Return the (x, y) coordinate for the center point of the cell that contains the specified text.  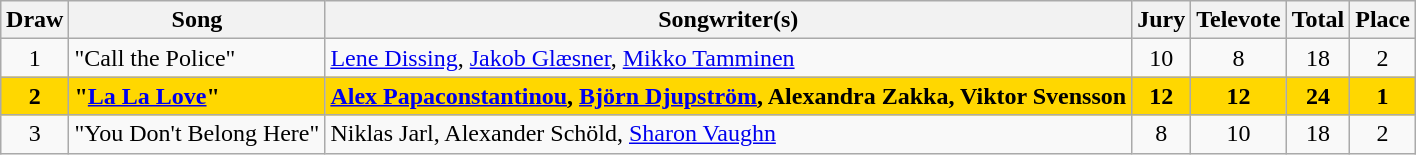
Niklas Jarl, Alexander Schöld, Sharon Vaughn (728, 134)
"La La Love" (197, 96)
Draw (35, 20)
Lene Dissing, Jakob Glæsner, Mikko Tamminen (728, 58)
Jury (1162, 20)
"You Don't Belong Here" (197, 134)
Total (1318, 20)
3 (35, 134)
Televote (1238, 20)
Songwriter(s) (728, 20)
"Call the Police" (197, 58)
Song (197, 20)
24 (1318, 96)
Alex Papaconstantinou, Björn Djupström, Alexandra Zakka, Viktor Svensson (728, 96)
Place (1383, 20)
